For the text-containing cell, return its midpoint in (x, y) coordinate format. 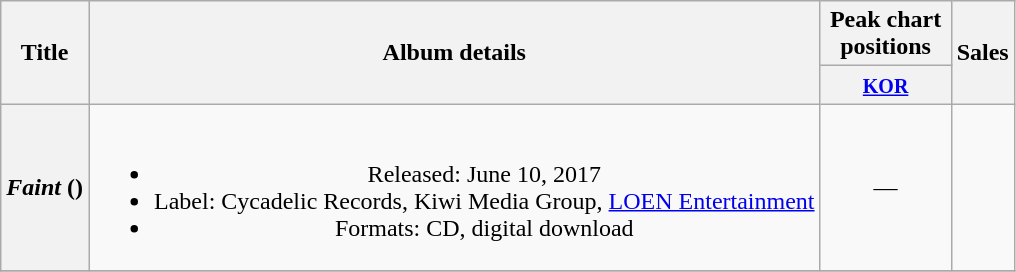
Peak chart positions (886, 34)
— (886, 188)
Title (45, 52)
Sales (982, 52)
Released: June 10, 2017Label: Cycadelic Records, Kiwi Media Group, LOEN EntertainmentFormats: CD, digital download (454, 188)
Faint () (45, 188)
KOR (886, 85)
Album details (454, 52)
